Pinpoint the cell where the given text exists, returning its [X, Y] midpoint coordinate. 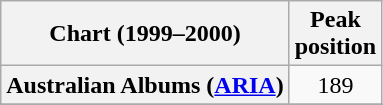
Chart (1999–2000) [145, 34]
Australian Albums (ARIA) [145, 85]
Peakposition [335, 34]
189 [335, 85]
